Return the [x, y] coordinate for the center point of the cell that contains the specified text.  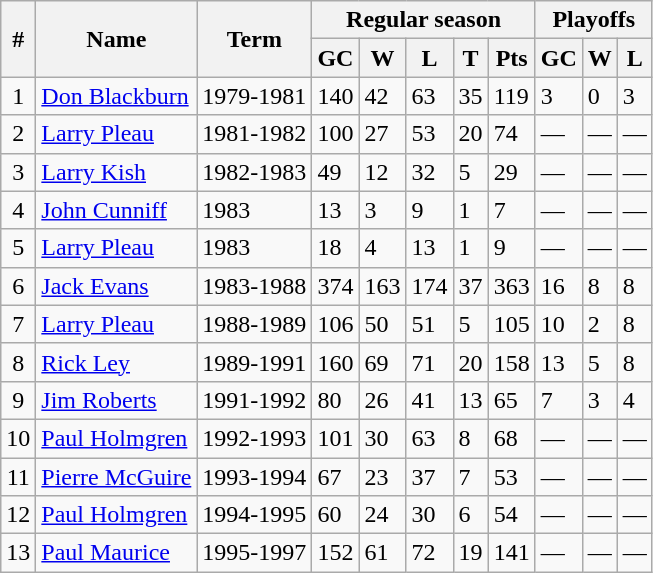
80 [336, 400]
67 [336, 477]
174 [430, 286]
32 [430, 172]
Pierre McGuire [116, 477]
John Cunniff [116, 210]
50 [382, 324]
51 [430, 324]
Regular season [424, 20]
68 [512, 438]
1979-1981 [254, 96]
72 [430, 553]
1995-1997 [254, 553]
35 [470, 96]
65 [512, 400]
Name [116, 39]
# [18, 39]
29 [512, 172]
1983-1988 [254, 286]
140 [336, 96]
1993-1994 [254, 477]
0 [600, 96]
Jack Evans [116, 286]
374 [336, 286]
1988-1989 [254, 324]
Larry Kish [116, 172]
42 [382, 96]
160 [336, 362]
1981-1982 [254, 134]
71 [430, 362]
Jim Roberts [116, 400]
1994-1995 [254, 515]
152 [336, 553]
101 [336, 438]
16 [558, 286]
1991-1992 [254, 400]
100 [336, 134]
11 [18, 477]
119 [512, 96]
61 [382, 553]
163 [382, 286]
24 [382, 515]
158 [512, 362]
23 [382, 477]
26 [382, 400]
49 [336, 172]
Term [254, 39]
74 [512, 134]
1992-1993 [254, 438]
Don Blackburn [116, 96]
19 [470, 553]
1989-1991 [254, 362]
54 [512, 515]
18 [336, 248]
363 [512, 286]
41 [430, 400]
27 [382, 134]
60 [336, 515]
69 [382, 362]
Playoffs [594, 20]
1982-1983 [254, 172]
106 [336, 324]
T [470, 58]
Pts [512, 58]
Rick Ley [116, 362]
105 [512, 324]
141 [512, 553]
Paul Maurice [116, 553]
